Pinpoint the cell where the given text exists, returning its [x, y] midpoint coordinate. 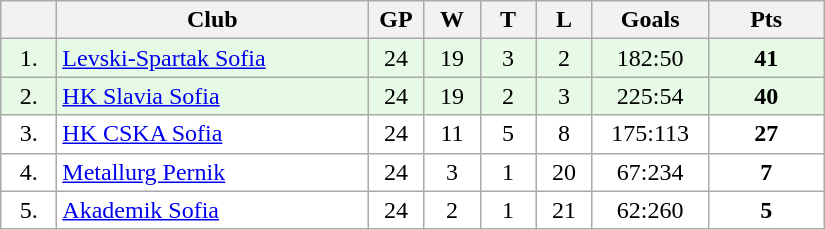
21 [564, 210]
4. [29, 172]
11 [452, 134]
W [452, 20]
3. [29, 134]
27 [766, 134]
182:50 [650, 58]
20 [564, 172]
T [508, 20]
62:260 [650, 210]
Akademik Sofia [212, 210]
Goals [650, 20]
Metallurg Pernik [212, 172]
8 [564, 134]
GP [396, 20]
2. [29, 96]
HK Slavia Sofia [212, 96]
Club [212, 20]
175:113 [650, 134]
L [564, 20]
5. [29, 210]
40 [766, 96]
HK CSKA Sofia [212, 134]
Levski-Spartak Sofia [212, 58]
1. [29, 58]
67:234 [650, 172]
Pts [766, 20]
7 [766, 172]
41 [766, 58]
225:54 [650, 96]
